Provide the (X, Y) coordinate of the cell's center where the given text is located.  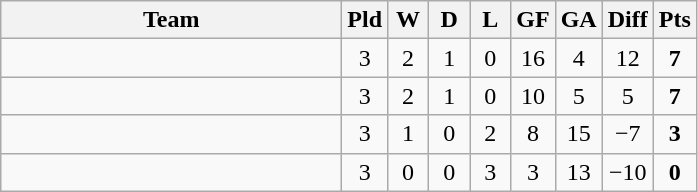
4 (578, 58)
GA (578, 20)
13 (578, 172)
L (490, 20)
15 (578, 134)
Pld (365, 20)
Pts (674, 20)
GF (533, 20)
Diff (628, 20)
12 (628, 58)
D (450, 20)
W (408, 20)
−7 (628, 134)
−10 (628, 172)
10 (533, 96)
8 (533, 134)
16 (533, 58)
Team (172, 20)
